Provide the (x, y) coordinate of the cell's center where the given text is located.  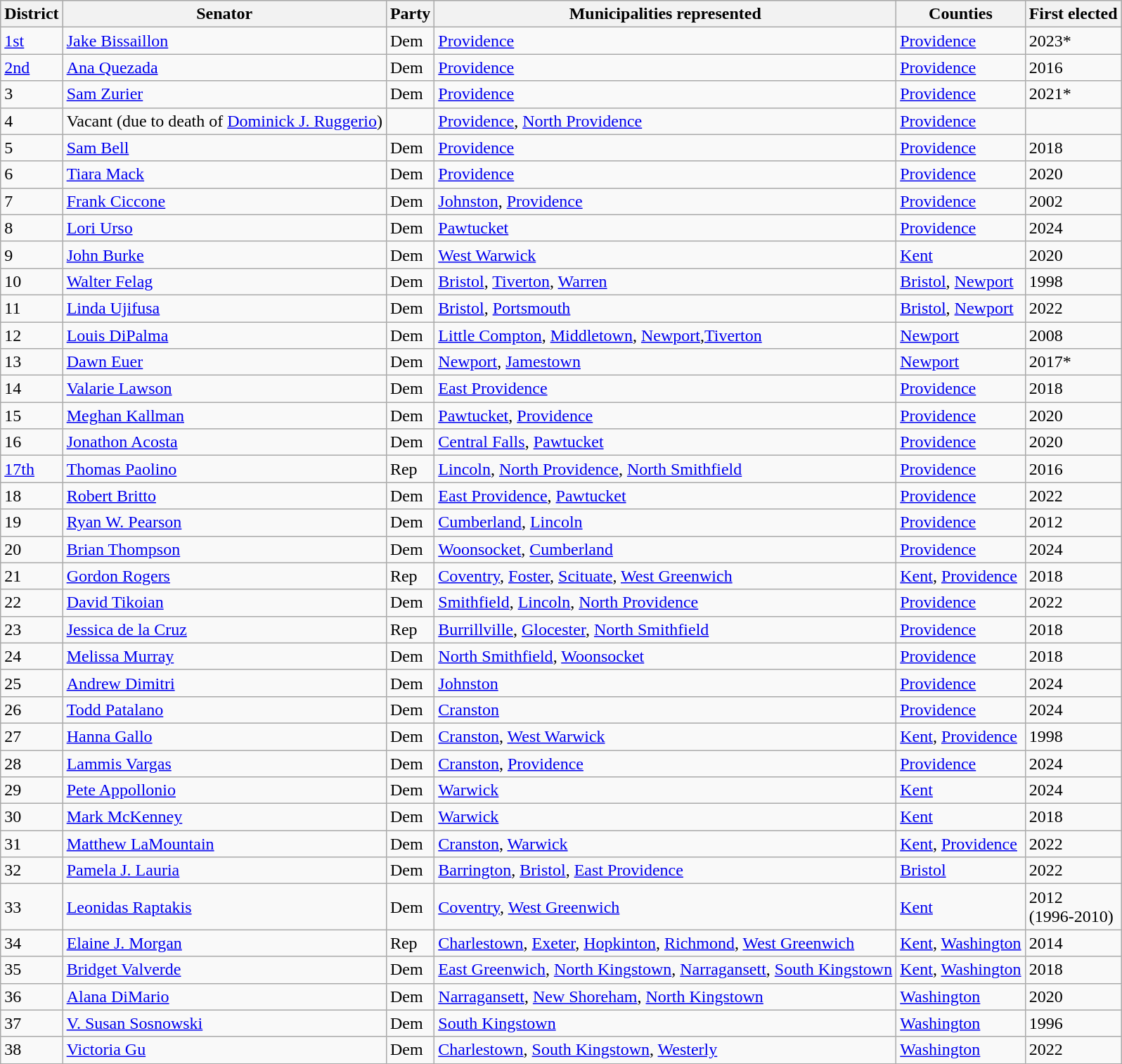
2023* (1073, 41)
25 (32, 683)
Todd Patalano (224, 710)
6 (32, 174)
Gordon Rogers (224, 576)
Johnston, Providence (665, 201)
David Tikoian (224, 603)
Andrew Dimitri (224, 683)
Cumberland, Lincoln (665, 523)
Alana DiMario (224, 996)
District (32, 14)
Coventry, Foster, Scituate, West Greenwich (665, 576)
Lori Urso (224, 228)
John Burke (224, 255)
7 (32, 201)
Vacant (due to death of Dominick J. Ruggerio) (224, 121)
18 (32, 496)
Pawtucket, Providence (665, 416)
Lammis Vargas (224, 763)
2008 (1073, 335)
3 (32, 94)
2021* (1073, 94)
10 (32, 281)
14 (32, 389)
29 (32, 790)
Newport, Jamestown (665, 362)
Hanna Gallo (224, 736)
North Smithfield, Woonsocket (665, 656)
33 (32, 907)
1st (32, 41)
1996 (1073, 1023)
34 (32, 943)
36 (32, 996)
17th (32, 469)
East Greenwich, North Kingstown, Narragansett, South Kingstown (665, 970)
Smithfield, Lincoln, North Providence (665, 603)
Mark McKenney (224, 817)
22 (32, 603)
38 (32, 1050)
Bristol, Portsmouth (665, 308)
26 (32, 710)
2014 (1073, 943)
Charlestown, South Kingstown, Westerly (665, 1050)
30 (32, 817)
2012 (1996-2010) (1073, 907)
Sam Zurier (224, 94)
Cranston, Providence (665, 763)
Pete Appollonio (224, 790)
11 (32, 308)
East Providence (665, 389)
East Providence, Pawtucket (665, 496)
Frank Ciccone (224, 201)
2002 (1073, 201)
4 (32, 121)
Dawn Euer (224, 362)
9 (32, 255)
Leonidas Raptakis (224, 907)
Johnston (665, 683)
Narragansett, New Shoreham, North Kingstown (665, 996)
Victoria Gu (224, 1050)
Pawtucket (665, 228)
19 (32, 523)
Pamela J. Lauria (224, 871)
Brian Thompson (224, 549)
Central Falls, Pawtucket (665, 442)
Elaine J. Morgan (224, 943)
Sam Bell (224, 148)
Meghan Kallman (224, 416)
First elected (1073, 14)
Senator (224, 14)
Valarie Lawson (224, 389)
Tiara Mack (224, 174)
Providence, North Providence (665, 121)
Jake Bissaillon (224, 41)
35 (32, 970)
Counties (960, 14)
Bristol (960, 871)
Ana Quezada (224, 68)
Linda Ujifusa (224, 308)
20 (32, 549)
Burrillville, Glocester, North Smithfield (665, 629)
Robert Britto (224, 496)
Jonathon Acosta (224, 442)
Cranston, West Warwick (665, 736)
13 (32, 362)
South Kingstown (665, 1023)
5 (32, 148)
Party (410, 14)
2nd (32, 68)
Matthew LaMountain (224, 844)
Woonsocket, Cumberland (665, 549)
32 (32, 871)
Melissa Murray (224, 656)
West Warwick (665, 255)
Municipalities represented (665, 14)
Little Compton, Middletown, Newport,Tiverton (665, 335)
Lincoln, North Providence, North Smithfield (665, 469)
37 (32, 1023)
Ryan W. Pearson (224, 523)
24 (32, 656)
Cranston, Warwick (665, 844)
Jessica de la Cruz (224, 629)
15 (32, 416)
Coventry, West Greenwich (665, 907)
31 (32, 844)
16 (32, 442)
8 (32, 228)
Bridget Valverde (224, 970)
2017* (1073, 362)
Bristol, Tiverton, Warren (665, 281)
Barrington, Bristol, East Providence (665, 871)
Louis DiPalma (224, 335)
Thomas Paolino (224, 469)
Charlestown, Exeter, Hopkinton, Richmond, West Greenwich (665, 943)
23 (32, 629)
2012 (1073, 523)
Cranston (665, 710)
Walter Felag (224, 281)
21 (32, 576)
12 (32, 335)
27 (32, 736)
28 (32, 763)
V. Susan Sosnowski (224, 1023)
